Scan for the cell matching the given text and deliver its (X, Y) coordinate at center. 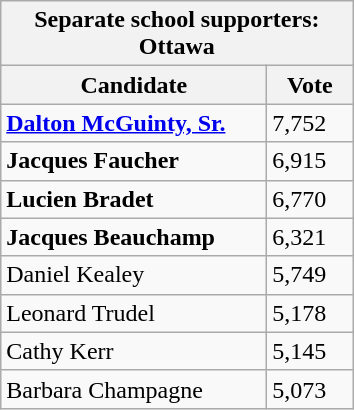
5,178 (310, 313)
Dalton McGuinty, Sr. (134, 123)
Jacques Faucher (134, 161)
7,752 (310, 123)
6,770 (310, 199)
6,915 (310, 161)
Cathy Kerr (134, 351)
6,321 (310, 237)
5,145 (310, 351)
Vote (310, 85)
5,749 (310, 275)
Lucien Bradet (134, 199)
Barbara Champagne (134, 389)
Leonard Trudel (134, 313)
Candidate (134, 85)
Separate school supporters: Ottawa (177, 34)
Daniel Kealey (134, 275)
5,073 (310, 389)
Jacques Beauchamp (134, 237)
